Return the [X, Y] coordinate for the center point of the cell that contains the specified text.  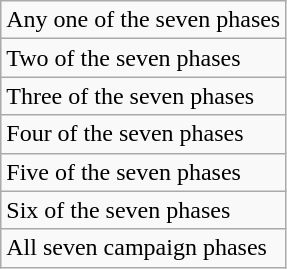
Three of the seven phases [144, 96]
Two of the seven phases [144, 58]
All seven campaign phases [144, 248]
Six of the seven phases [144, 210]
Any one of the seven phases [144, 20]
Five of the seven phases [144, 172]
Four of the seven phases [144, 134]
